For the text-containing cell, return its midpoint in [X, Y] coordinate format. 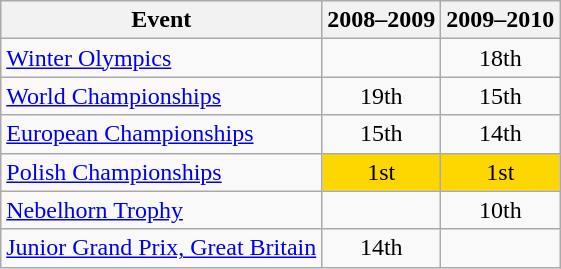
Junior Grand Prix, Great Britain [162, 248]
World Championships [162, 96]
Nebelhorn Trophy [162, 210]
2008–2009 [382, 20]
2009–2010 [500, 20]
European Championships [162, 134]
Event [162, 20]
10th [500, 210]
Polish Championships [162, 172]
19th [382, 96]
18th [500, 58]
Winter Olympics [162, 58]
